Output the [x, y] coordinate of the center of the cell containing the given text.  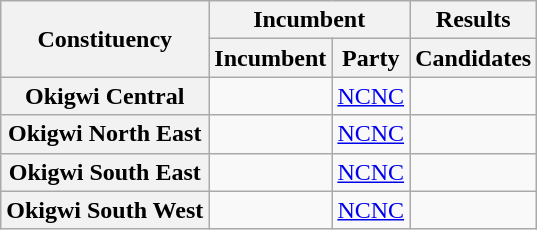
Candidates [474, 58]
Party [371, 58]
Okigwi Central [105, 96]
Okigwi North East [105, 134]
Okigwi South West [105, 210]
Results [474, 20]
Constituency [105, 39]
Okigwi South East [105, 172]
